Pinpoint the cell where the given text exists, returning its [x, y] midpoint coordinate. 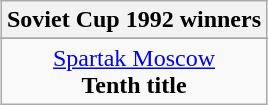
Spartak MoscowTenth title [134, 72]
Soviet Cup 1992 winners [134, 20]
